Find where the given text appears and provide that cell's center as (x, y) coordinate. 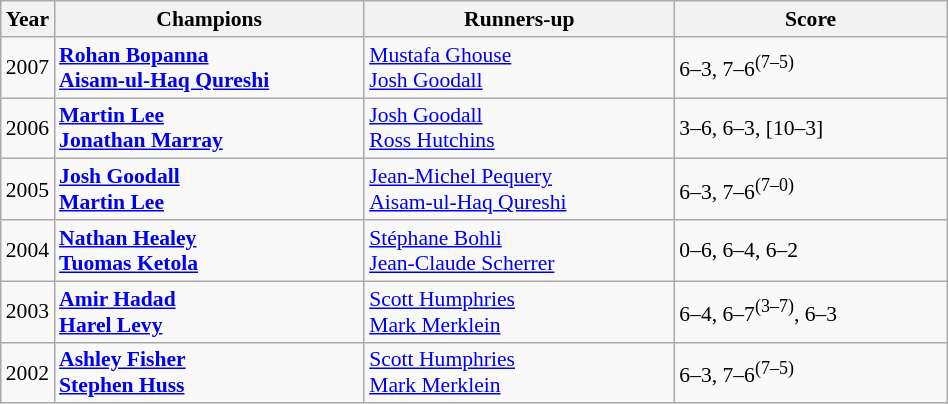
Martin Lee Jonathan Marray (209, 128)
Jean-Michel Pequery Aisam-ul-Haq Qureshi (519, 190)
Year (28, 19)
Champions (209, 19)
2004 (28, 250)
2006 (28, 128)
6–4, 6–7(3–7), 6–3 (810, 312)
Runners-up (519, 19)
2003 (28, 312)
Rohan Bopanna Aisam-ul-Haq Qureshi (209, 68)
Mustafa Ghouse Josh Goodall (519, 68)
Ashley Fisher Stephen Huss (209, 372)
Josh Goodall Ross Hutchins (519, 128)
2005 (28, 190)
Stéphane Bohli Jean-Claude Scherrer (519, 250)
6–3, 7–6(7–0) (810, 190)
Amir Hadad Harel Levy (209, 312)
Score (810, 19)
Nathan Healey Tuomas Ketola (209, 250)
0–6, 6–4, 6–2 (810, 250)
3–6, 6–3, [10–3] (810, 128)
2002 (28, 372)
2007 (28, 68)
Josh Goodall Martin Lee (209, 190)
